Capture the cell that displays the provided text and extract its (x, y) central coordinate. 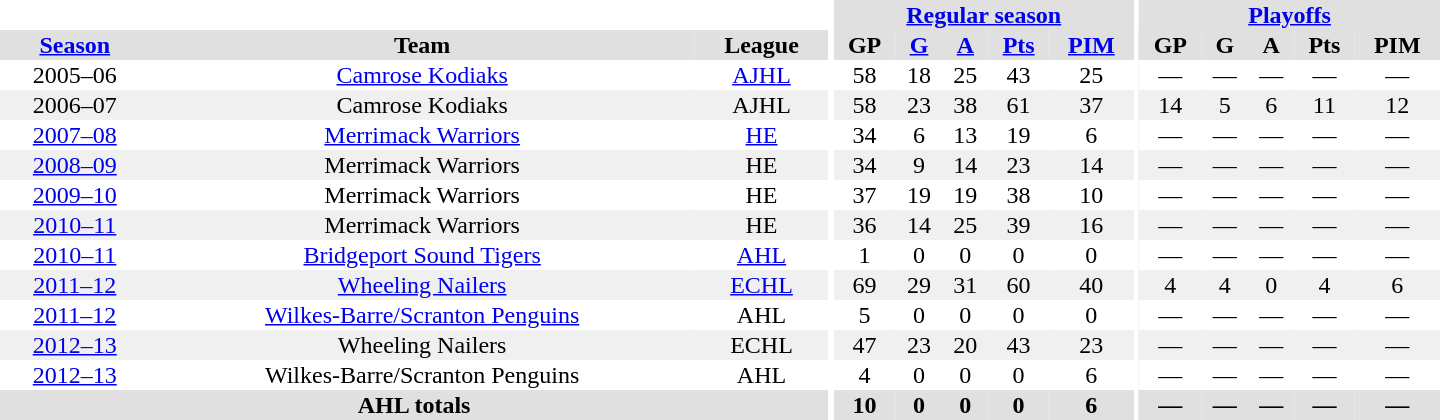
61 (1019, 105)
11 (1324, 105)
40 (1092, 285)
1 (864, 255)
Regular season (984, 15)
29 (919, 285)
69 (864, 285)
12 (1397, 105)
2005–06 (75, 75)
Playoffs (1290, 15)
2007–08 (75, 135)
36 (864, 225)
9 (919, 165)
2006–07 (75, 105)
18 (919, 75)
39 (1019, 225)
20 (965, 345)
16 (1092, 225)
31 (965, 285)
13 (965, 135)
2009–10 (75, 195)
60 (1019, 285)
Season (75, 45)
Bridgeport Sound Tigers (422, 255)
League (762, 45)
Team (422, 45)
AHL totals (414, 405)
47 (864, 345)
2008–09 (75, 165)
